Provide the [X, Y] coordinate of the cell's center where the given text is located.  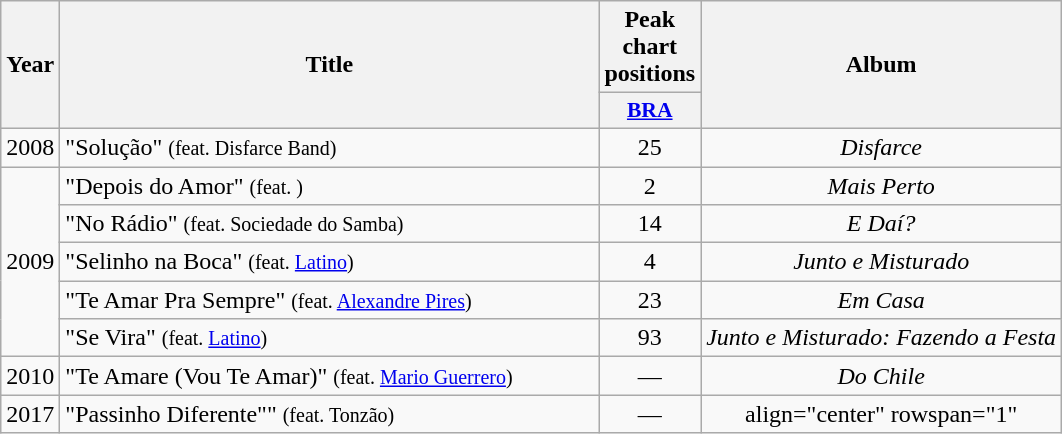
"Solução" (feat. Disfarce Band) [330, 147]
"Te Amare (Vou Te Amar)" (feat. Mario Guerrero) [330, 376]
93 [650, 338]
E Daí? [882, 224]
"Passinho Diferente"" (feat. Tonzão) [330, 414]
Mais Perto [882, 185]
Disfarce [882, 147]
"Depois do Amor" (feat. ) [330, 185]
25 [650, 147]
BRA [650, 111]
Junto e Misturado: Fazendo a Festa [882, 338]
2009 [30, 261]
2010 [30, 376]
4 [650, 262]
Em Casa [882, 300]
Do Chile [882, 376]
Album [882, 65]
2008 [30, 147]
23 [650, 300]
"Selinho na Boca" (feat. Latino) [330, 262]
2 [650, 185]
"No Rádio" (feat. Sociedade do Samba) [330, 224]
"Te Amar Pra Sempre" (feat. Alexandre Pires) [330, 300]
Year [30, 65]
14 [650, 224]
Title [330, 65]
Peak chart positions [650, 47]
Junto e Misturado [882, 262]
align="center" rowspan="1" [882, 414]
"Se Vira" (feat. Latino) [330, 338]
2017 [30, 414]
